Scan for the cell matching the given text and deliver its (X, Y) coordinate at center. 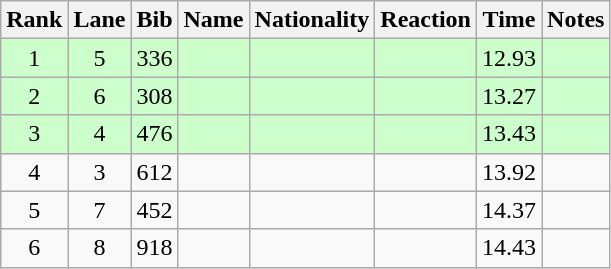
8 (100, 248)
918 (154, 248)
1 (34, 58)
452 (154, 210)
2 (34, 96)
Time (510, 20)
Name (214, 20)
Reaction (426, 20)
7 (100, 210)
476 (154, 134)
Nationality (312, 20)
13.27 (510, 96)
Bib (154, 20)
14.43 (510, 248)
Notes (576, 20)
Lane (100, 20)
14.37 (510, 210)
Rank (34, 20)
336 (154, 58)
12.93 (510, 58)
13.92 (510, 172)
612 (154, 172)
13.43 (510, 134)
308 (154, 96)
